Identify which cell holds the provided text, then report its (x, y) central coordinate. 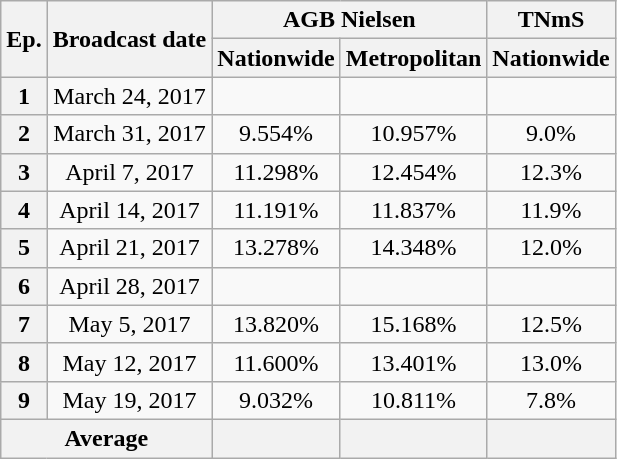
12.5% (551, 324)
April 7, 2017 (130, 172)
May 19, 2017 (130, 400)
14.348% (414, 248)
AGB Nielsen (350, 20)
4 (24, 210)
13.820% (276, 324)
March 24, 2017 (130, 96)
13.401% (414, 362)
Average (106, 438)
March 31, 2017 (130, 134)
11.600% (276, 362)
11.191% (276, 210)
10.957% (414, 134)
9.032% (276, 400)
April 21, 2017 (130, 248)
11.837% (414, 210)
9.554% (276, 134)
7 (24, 324)
May 12, 2017 (130, 362)
7.8% (551, 400)
1 (24, 96)
10.811% (414, 400)
12.0% (551, 248)
May 5, 2017 (130, 324)
8 (24, 362)
13.0% (551, 362)
Broadcast date (130, 39)
13.278% (276, 248)
TNmS (551, 20)
April 14, 2017 (130, 210)
3 (24, 172)
April 28, 2017 (130, 286)
Ep. (24, 39)
5 (24, 248)
11.298% (276, 172)
9.0% (551, 134)
11.9% (551, 210)
2 (24, 134)
6 (24, 286)
Metropolitan (414, 58)
9 (24, 400)
12.454% (414, 172)
12.3% (551, 172)
15.168% (414, 324)
